Search for the cell housing the specified text and yield its (X, Y) center coordinate. 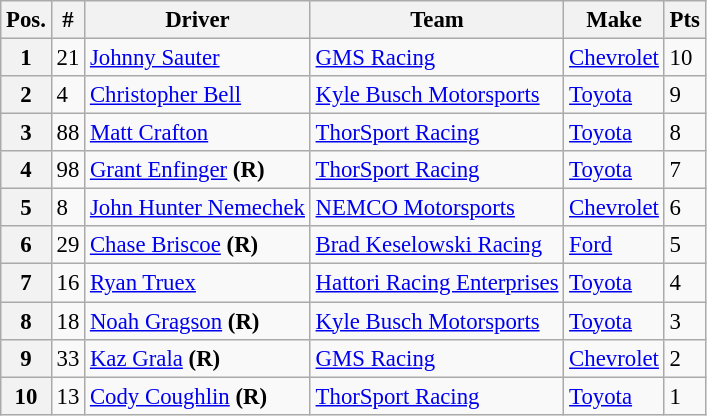
Chase Briscoe (R) (198, 245)
16 (68, 283)
Ryan Truex (198, 283)
Kaz Grala (R) (198, 358)
Noah Gragson (R) (198, 321)
18 (68, 321)
# (68, 20)
John Hunter Nemechek (198, 208)
Ford (614, 245)
Brad Keselowski Racing (437, 245)
Driver (198, 20)
33 (68, 358)
98 (68, 170)
21 (68, 58)
Grant Enfinger (R) (198, 170)
88 (68, 133)
Matt Crafton (198, 133)
13 (68, 396)
Hattori Racing Enterprises (437, 283)
Pos. (26, 20)
29 (68, 245)
Pts (684, 20)
Johnny Sauter (198, 58)
NEMCO Motorsports (437, 208)
Make (614, 20)
Team (437, 20)
Christopher Bell (198, 95)
Cody Coughlin (R) (198, 396)
